Pinpoint the cell where the given text exists, returning its [x, y] midpoint coordinate. 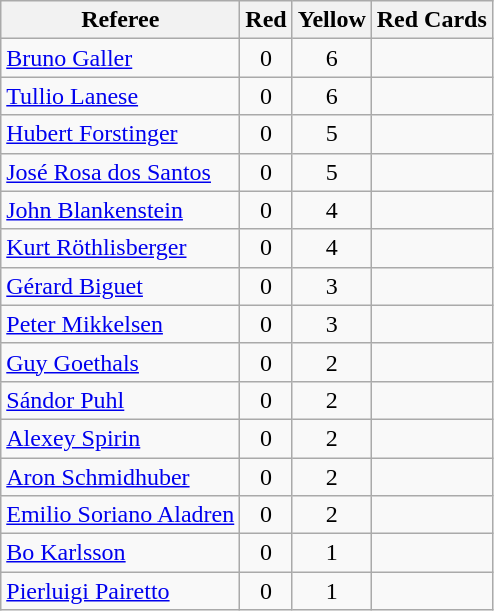
Pierluigi Pairetto [120, 591]
John Blankenstein [120, 210]
Tullio Lanese [120, 96]
José Rosa dos Santos [120, 172]
Aron Schmidhuber [120, 477]
Gérard Biguet [120, 286]
Sándor Puhl [120, 400]
Peter Mikkelsen [120, 324]
Alexey Spirin [120, 438]
Yellow [332, 20]
Red [266, 20]
Bo Karlsson [120, 553]
Emilio Soriano Aladren [120, 515]
Hubert Forstinger [120, 134]
Bruno Galler [120, 58]
Kurt Röthlisberger [120, 248]
Red Cards [432, 20]
Guy Goethals [120, 362]
Referee [120, 20]
